For the text-containing cell, return its midpoint in (X, Y) coordinate format. 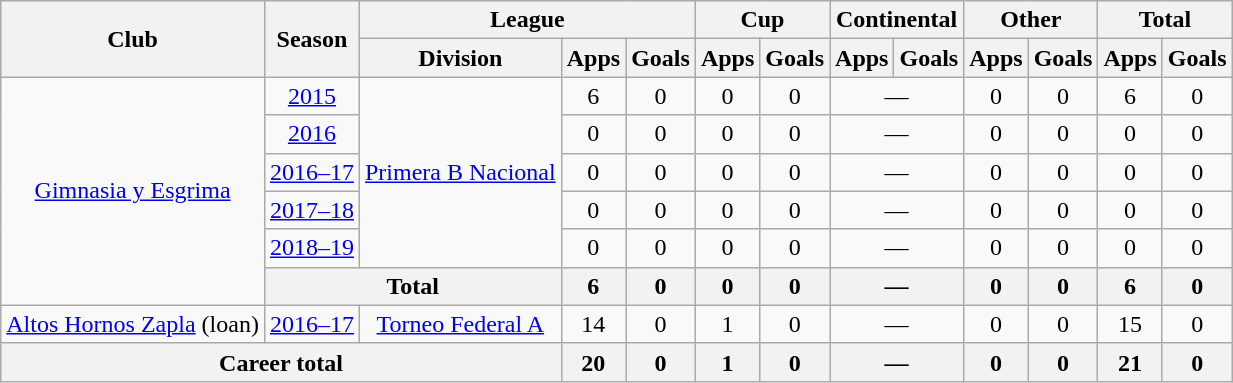
League (527, 20)
2017–18 (312, 210)
21 (1130, 362)
Torneo Federal A (460, 324)
2015 (312, 96)
Altos Hornos Zapla (loan) (133, 324)
Primera B Nacional (460, 172)
20 (593, 362)
Division (460, 58)
Season (312, 39)
Other (1031, 20)
Club (133, 39)
Career total (281, 362)
Cup (762, 20)
14 (593, 324)
15 (1130, 324)
Gimnasia y Esgrima (133, 191)
Continental (897, 20)
2018–19 (312, 248)
2016 (312, 134)
